Scan for the cell matching the given text and deliver its (x, y) coordinate at center. 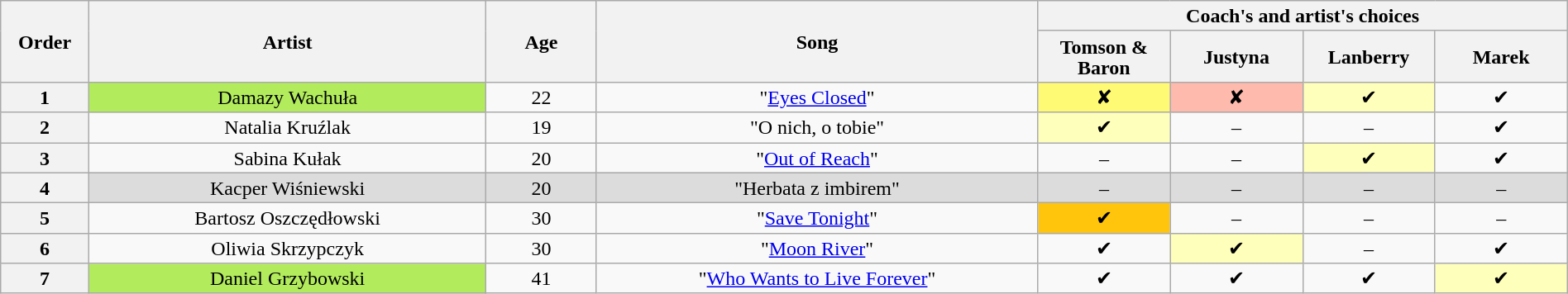
4 (45, 188)
Natalia Kruźlak (287, 127)
2 (45, 127)
Song (817, 41)
Kacper Wiśniewski (287, 188)
Lanberry (1369, 56)
Justyna (1236, 56)
7 (45, 279)
Marek (1501, 56)
22 (541, 97)
Artist (287, 41)
19 (541, 127)
"Save Tonight" (817, 218)
Age (541, 41)
"Who Wants to Live Forever" (817, 279)
Bartosz Oszczędłowski (287, 218)
"O nich, o tobie" (817, 127)
"Out of Reach" (817, 157)
Damazy Wachuła (287, 97)
Daniel Grzybowski (287, 279)
1 (45, 97)
41 (541, 279)
3 (45, 157)
6 (45, 248)
"Moon River" (817, 248)
"Herbata z imbirem" (817, 188)
"Eyes Closed" (817, 97)
Coach's and artist's choices (1303, 17)
Tomson & Baron (1104, 56)
Oliwia Skrzypczyk (287, 248)
Sabina Kułak (287, 157)
5 (45, 218)
Order (45, 41)
